Pinpoint the cell where the given text exists, returning its [X, Y] midpoint coordinate. 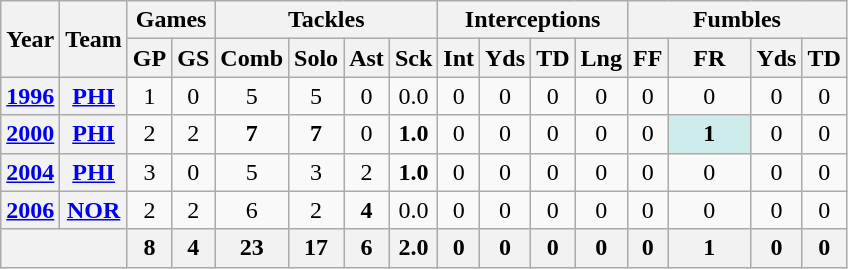
GS [194, 58]
2.0 [413, 248]
Int [459, 58]
Sck [413, 58]
Solo [316, 58]
FF [647, 58]
2000 [30, 134]
Tackles [326, 20]
8 [149, 248]
2006 [30, 210]
NOR [94, 210]
2004 [30, 172]
17 [316, 248]
Lng [601, 58]
GP [149, 58]
Team [94, 39]
Fumbles [736, 20]
1996 [30, 96]
Year [30, 39]
Interceptions [533, 20]
Ast [367, 58]
FR [710, 58]
Games [170, 20]
Comb [252, 58]
23 [252, 248]
